Find where the given text appears and provide that cell's center as [X, Y] coordinate. 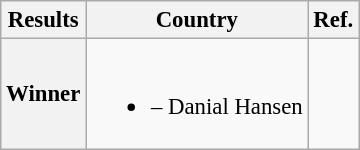
– Danial Hansen [197, 94]
Country [197, 20]
Ref. [333, 20]
Results [44, 20]
Winner [44, 94]
